Return [x, y] of the center of cell containing provided text 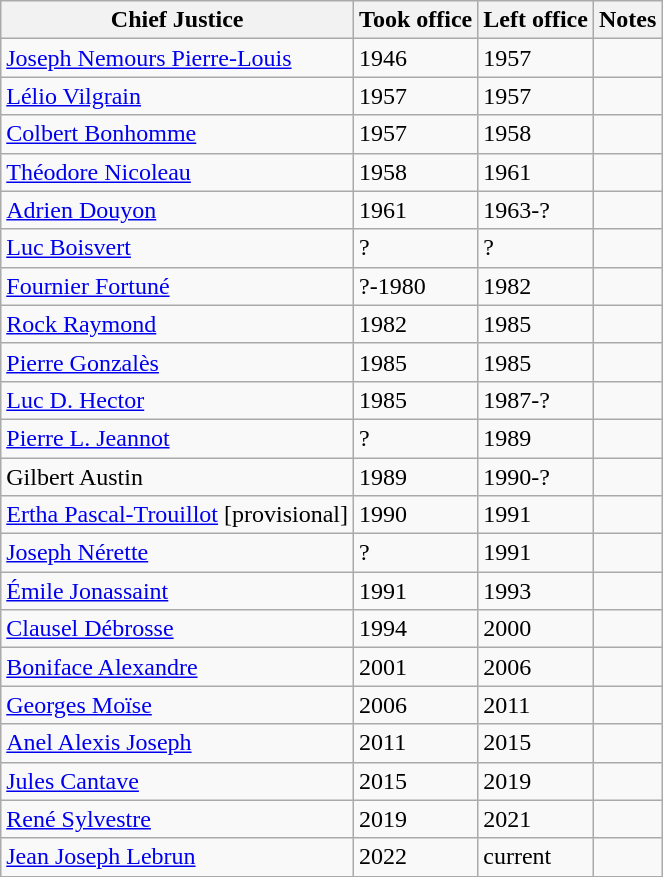
1994 [416, 629]
Georges Moïse [178, 705]
Left office [536, 20]
Émile Jonassaint [178, 591]
Pierre Gonzalès [178, 362]
Luc Boisvert [178, 248]
2001 [416, 667]
Rock Raymond [178, 324]
Anel Alexis Joseph [178, 743]
Gilbert Austin [178, 477]
Adrien Douyon [178, 210]
Luc D. Hector [178, 400]
Colbert Bonhomme [178, 134]
1990-? [536, 477]
Took office [416, 20]
1993 [536, 591]
?-1980 [416, 286]
Jules Cantave [178, 781]
Lélio Vilgrain [178, 96]
Ertha Pascal-Trouillot [provisional] [178, 515]
Jean Joseph Lebrun [178, 857]
Chief Justice [178, 20]
Fournier Fortuné [178, 286]
René Sylvestre [178, 819]
Théodore Nicoleau [178, 172]
current [536, 857]
Pierre L. Jeannot [178, 438]
1987-? [536, 400]
Joseph Nérette [178, 553]
Joseph Nemours Pierre-Louis [178, 58]
1990 [416, 515]
Notes [627, 20]
2022 [416, 857]
2000 [536, 629]
1963-? [536, 210]
Clausel Débrosse [178, 629]
1946 [416, 58]
Boniface Alexandre [178, 667]
2021 [536, 819]
